Provide the (x, y) coordinate of the cell's center where the given text is located.  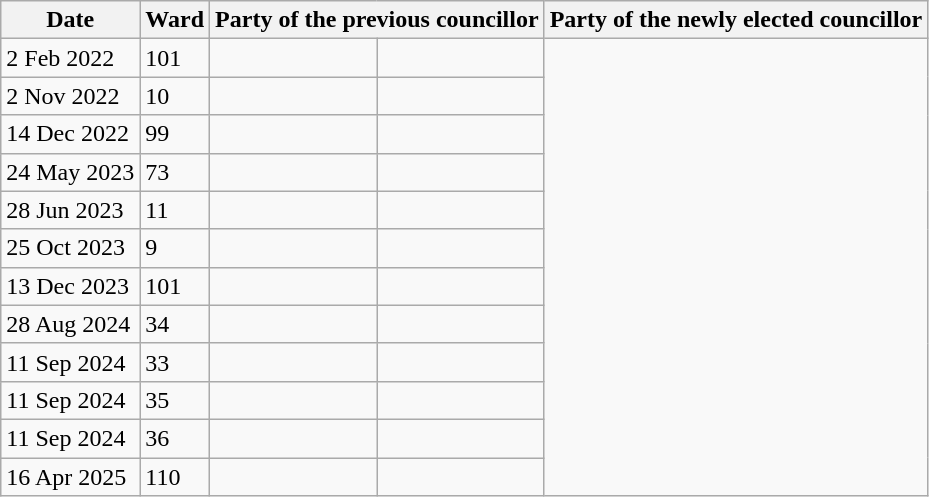
110 (175, 477)
73 (175, 172)
Party of the previous councillor (378, 20)
16 Apr 2025 (70, 477)
36 (175, 438)
28 Aug 2024 (70, 324)
34 (175, 324)
Ward (175, 20)
14 Dec 2022 (70, 134)
9 (175, 248)
24 May 2023 (70, 172)
33 (175, 362)
99 (175, 134)
Party of the newly elected councillor (736, 20)
10 (175, 96)
Date (70, 20)
2 Nov 2022 (70, 96)
2 Feb 2022 (70, 58)
11 (175, 210)
35 (175, 400)
25 Oct 2023 (70, 248)
13 Dec 2023 (70, 286)
28 Jun 2023 (70, 210)
